Extract the [X, Y] coordinate from the center of the cell holding the provided text.  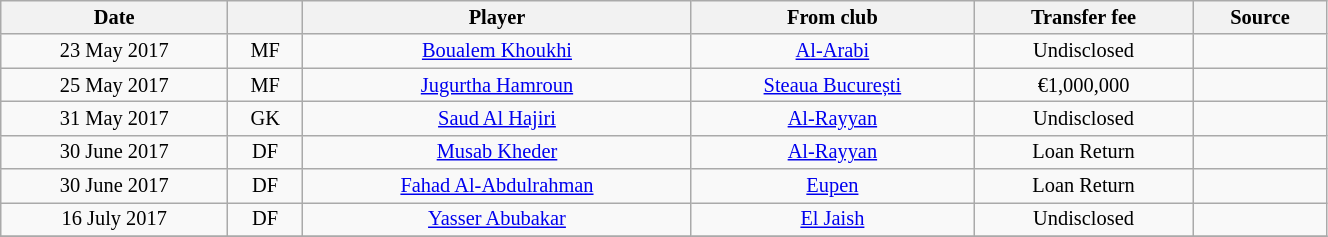
Date [114, 17]
El Jaish [832, 219]
16 July 2017 [114, 219]
Fahad Al-Abdulrahman [498, 186]
From club [832, 17]
Boualem Khoukhi [498, 51]
Player [498, 17]
25 May 2017 [114, 85]
Source [1260, 17]
Steaua București [832, 85]
Musab Kheder [498, 152]
Jugurtha Hamroun [498, 85]
Eupen [832, 186]
Yasser Abubakar [498, 219]
23 May 2017 [114, 51]
Al-Arabi [832, 51]
31 May 2017 [114, 118]
Transfer fee [1084, 17]
GK [266, 118]
Saud Al Hajiri [498, 118]
€1,000,000 [1084, 85]
